Output the (X, Y) coordinate of the center of the cell containing the given text.  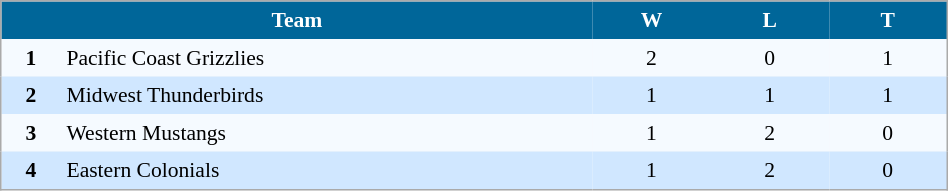
T (888, 20)
Midwest Thunderbirds (326, 95)
Team (297, 20)
Western Mustangs (326, 133)
Pacific Coast Grizzlies (326, 58)
L (770, 20)
3 (31, 133)
4 (31, 171)
Eastern Colonials (326, 171)
W (651, 20)
